Extract the (X, Y) coordinate from the center of the cell holding the provided text.  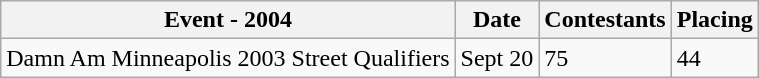
Contestants (605, 20)
75 (605, 58)
Event - 2004 (228, 20)
Date (497, 20)
44 (714, 58)
Damn Am Minneapolis 2003 Street Qualifiers (228, 58)
Placing (714, 20)
Sept 20 (497, 58)
